Locate the cell with the specified text and output its (X, Y) center coordinate. 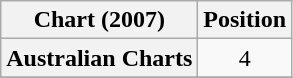
Australian Charts (100, 58)
4 (245, 58)
Position (245, 20)
Chart (2007) (100, 20)
